Extract the (x, y) coordinate from the center of the cell holding the provided text.  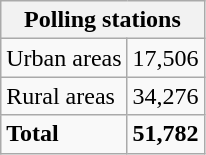
34,276 (166, 96)
51,782 (166, 134)
Rural areas (64, 96)
Urban areas (64, 58)
17,506 (166, 58)
Total (64, 134)
Polling stations (102, 20)
